Return (X, Y) of the center of cell containing provided text 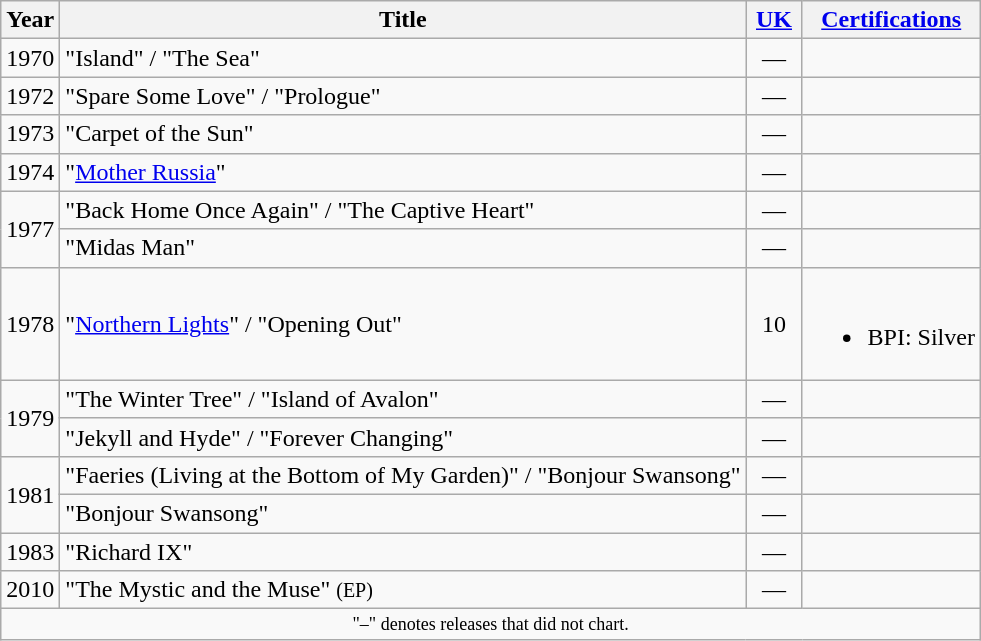
UK (774, 20)
"Northern Lights" / "Opening Out" (403, 324)
BPI: Silver (891, 324)
1974 (30, 172)
Title (403, 20)
"Jekyll and Hyde" / "Forever Changing" (403, 437)
1977 (30, 229)
"Mother Russia" (403, 172)
Year (30, 20)
"Faeries (Living at the Bottom of My Garden)" / "Bonjour Swansong" (403, 475)
"Midas Man" (403, 248)
1979 (30, 418)
"Spare Some Love" / "Prologue" (403, 96)
1972 (30, 96)
"Carpet of the Sun" (403, 134)
"–" denotes releases that did not chart. (491, 624)
1983 (30, 551)
"Richard IX" (403, 551)
"The Winter Tree" / "Island of Avalon" (403, 399)
1978 (30, 324)
"The Mystic and the Muse" (EP) (403, 590)
2010 (30, 590)
1970 (30, 58)
1981 (30, 494)
"Back Home Once Again" / "The Captive Heart" (403, 210)
1973 (30, 134)
Certifications (891, 20)
"Island" / "The Sea" (403, 58)
"Bonjour Swansong" (403, 513)
10 (774, 324)
